Search for the cell housing the specified text and yield its (x, y) center coordinate. 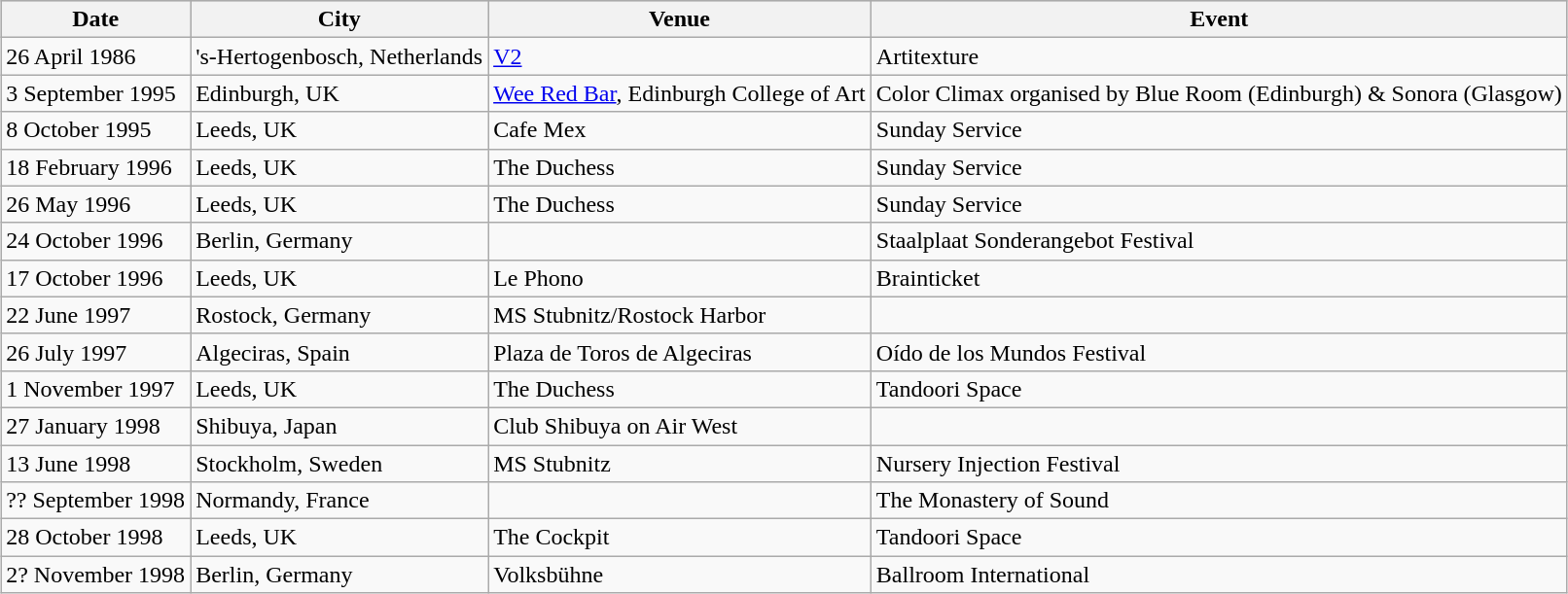
Brainticket (1219, 278)
26 May 1996 (95, 204)
3 September 1995 (95, 93)
Staalplaat Sonderangebot Festival (1219, 241)
1 November 1997 (95, 389)
Ballroom International (1219, 575)
Volksbühne (680, 575)
24 October 1996 (95, 241)
Le Phono (680, 278)
MS Stubnitz (680, 464)
2? November 1998 (95, 575)
?? September 1998 (95, 501)
26 April 1986 (95, 56)
Plaza de Toros de Algeciras (680, 352)
The Cockpit (680, 538)
27 January 1998 (95, 426)
Color Climax organised by Blue Room (Edinburgh) & Sonora (Glasgow) (1219, 93)
Venue (680, 19)
City (339, 19)
Cafe Mex (680, 130)
Nursery Injection Festival (1219, 464)
The Monastery of Sound (1219, 501)
22 June 1997 (95, 315)
8 October 1995 (95, 130)
Wee Red Bar, Edinburgh College of Art (680, 93)
Algeciras, Spain (339, 352)
Event (1219, 19)
's-Hertogenbosch, Netherlands (339, 56)
26 July 1997 (95, 352)
Stockholm, Sweden (339, 464)
28 October 1998 (95, 538)
Oído de los Mundos Festival (1219, 352)
Shibuya, Japan (339, 426)
18 February 1996 (95, 167)
13 June 1998 (95, 464)
Artitexture (1219, 56)
Rostock, Germany (339, 315)
MS Stubnitz/Rostock Harbor (680, 315)
Normandy, France (339, 501)
V2 (680, 56)
Date (95, 19)
17 October 1996 (95, 278)
Edinburgh, UK (339, 93)
Club Shibuya on Air West (680, 426)
